Output the [x, y] coordinate of the center of the cell containing the given text.  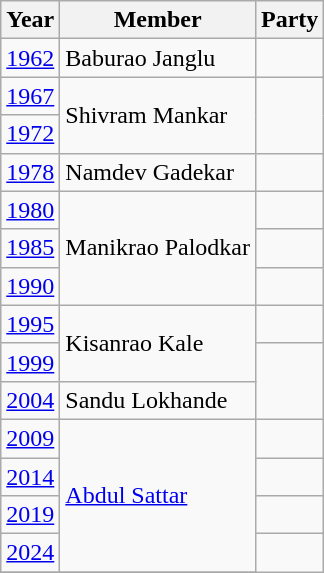
Shivram Mankar [158, 115]
1962 [30, 58]
2024 [30, 553]
1990 [30, 286]
2019 [30, 515]
1967 [30, 96]
1995 [30, 324]
1978 [30, 172]
2004 [30, 400]
Year [30, 20]
2009 [30, 438]
1972 [30, 134]
Manikrao Palodkar [158, 248]
1980 [30, 210]
Abdul Sattar [158, 495]
1985 [30, 248]
Member [158, 20]
1999 [30, 362]
2014 [30, 477]
Baburao Janglu [158, 58]
Sandu Lokhande [158, 400]
Party [289, 20]
Namdev Gadekar [158, 172]
Kisanrao Kale [158, 343]
